Pinpoint the cell where the given text exists, returning its (X, Y) midpoint coordinate. 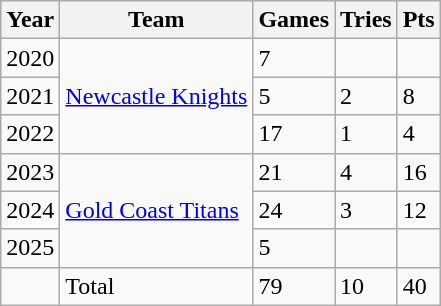
2021 (30, 96)
Games (294, 20)
Total (156, 286)
2022 (30, 134)
8 (418, 96)
24 (294, 210)
Pts (418, 20)
10 (366, 286)
7 (294, 58)
21 (294, 172)
Newcastle Knights (156, 96)
Year (30, 20)
2024 (30, 210)
17 (294, 134)
2025 (30, 248)
12 (418, 210)
Tries (366, 20)
79 (294, 286)
2023 (30, 172)
2 (366, 96)
1 (366, 134)
40 (418, 286)
2020 (30, 58)
Gold Coast Titans (156, 210)
16 (418, 172)
3 (366, 210)
Team (156, 20)
